Pinpoint the cell where the given text exists, returning its [X, Y] midpoint coordinate. 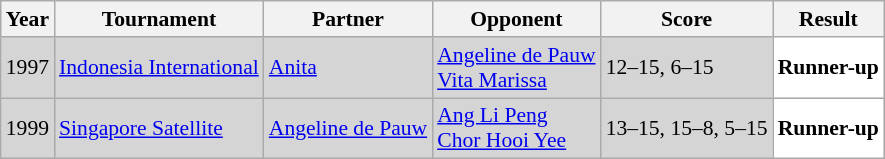
Angeline de Pauw Vita Marissa [516, 68]
Angeline de Pauw [348, 128]
Ang Li Peng Chor Hooi Yee [516, 128]
13–15, 15–8, 5–15 [687, 128]
Singapore Satellite [159, 128]
Result [828, 19]
Anita [348, 68]
Partner [348, 19]
Opponent [516, 19]
1999 [28, 128]
Tournament [159, 19]
Score [687, 19]
1997 [28, 68]
Year [28, 19]
12–15, 6–15 [687, 68]
Indonesia International [159, 68]
